Scan for the cell matching the given text and deliver its (x, y) coordinate at center. 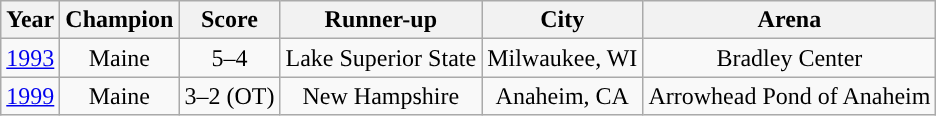
Runner-up (381, 20)
New Hampshire (381, 96)
Score (230, 20)
Anaheim, CA (562, 96)
5–4 (230, 58)
Arrowhead Pond of Anaheim (790, 96)
City (562, 20)
Arena (790, 20)
Bradley Center (790, 58)
Champion (120, 20)
1999 (30, 96)
Milwaukee, WI (562, 58)
Year (30, 20)
Lake Superior State (381, 58)
1993 (30, 58)
3–2 (OT) (230, 96)
